Return (X, Y) of the center of cell containing provided text 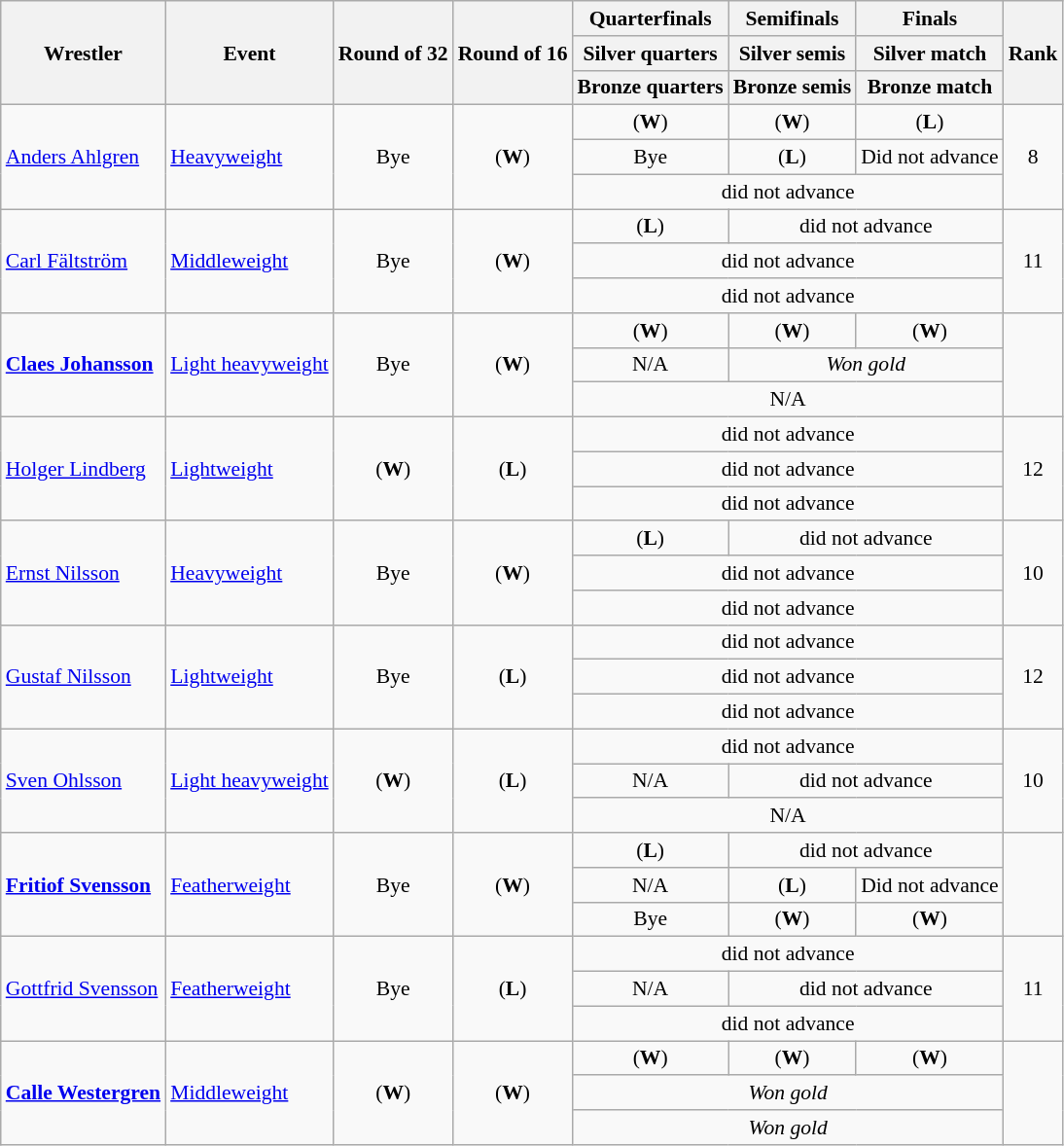
Gustaf Nilsson (84, 677)
Sven Ohlsson (84, 780)
8 (1033, 158)
Semifinals (792, 18)
Rank (1033, 53)
Bronze quarters (651, 88)
Carl Fältström (84, 261)
Wrestler (84, 53)
Claes Johansson (84, 366)
Silver match (930, 54)
Silver semis (792, 54)
Gottfrid Svensson (84, 988)
Calle Westergren (84, 1093)
Round of 16 (514, 53)
Bronze semis (792, 88)
Finals (930, 18)
Bronze match (930, 88)
Round of 32 (393, 53)
Ernst Nilsson (84, 574)
Fritiof Svensson (84, 885)
Silver quarters (651, 54)
Anders Ahlgren (84, 158)
Holger Lindberg (84, 469)
Event (249, 53)
Quarterfinals (651, 18)
